Output the (X, Y) coordinate of the center of the cell containing the given text.  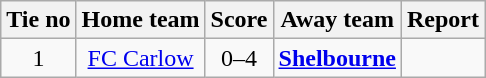
FC Carlow (140, 58)
Home team (140, 20)
Report (442, 20)
1 (38, 58)
Shelbourne (337, 58)
Score (239, 20)
0–4 (239, 58)
Away team (337, 20)
Tie no (38, 20)
